Scan for the cell matching the given text and deliver its [x, y] coordinate at center. 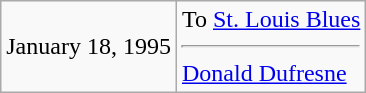
January 18, 1995 [89, 47]
To St. Louis BluesDonald Dufresne [270, 47]
